Return (X, Y) of the center of cell containing provided text 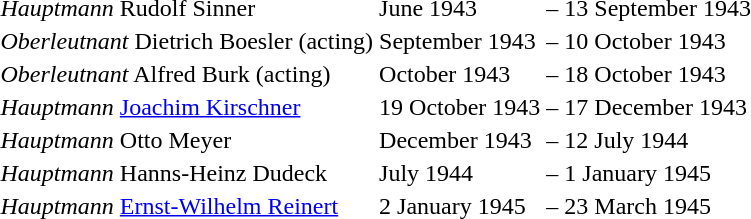
19 October 1943 (460, 107)
September 1943 (460, 41)
October 1943 (460, 74)
July 1944 (460, 173)
December 1943 (460, 140)
